From the cell containing the given text, extract its center point as [x, y] coordinate. 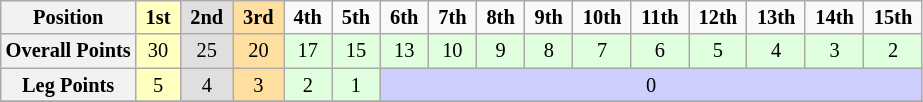
5th [356, 17]
10 [452, 51]
7 [602, 51]
7th [452, 17]
1st [158, 17]
15th [893, 17]
9th [549, 17]
1 [356, 85]
9 [500, 51]
8th [500, 17]
0 [651, 85]
20 [258, 51]
Leg Points [68, 85]
11th [660, 17]
30 [158, 51]
3rd [258, 17]
17 [308, 51]
25 [206, 51]
10th [602, 17]
6th [404, 17]
13th [776, 17]
Overall Points [68, 51]
8 [549, 51]
2nd [206, 17]
14th [834, 17]
Position [68, 17]
6 [660, 51]
12th [718, 17]
15 [356, 51]
4th [308, 17]
13 [404, 51]
